Detect which cell encompasses the target text, then output its [X, Y] center coordinate. 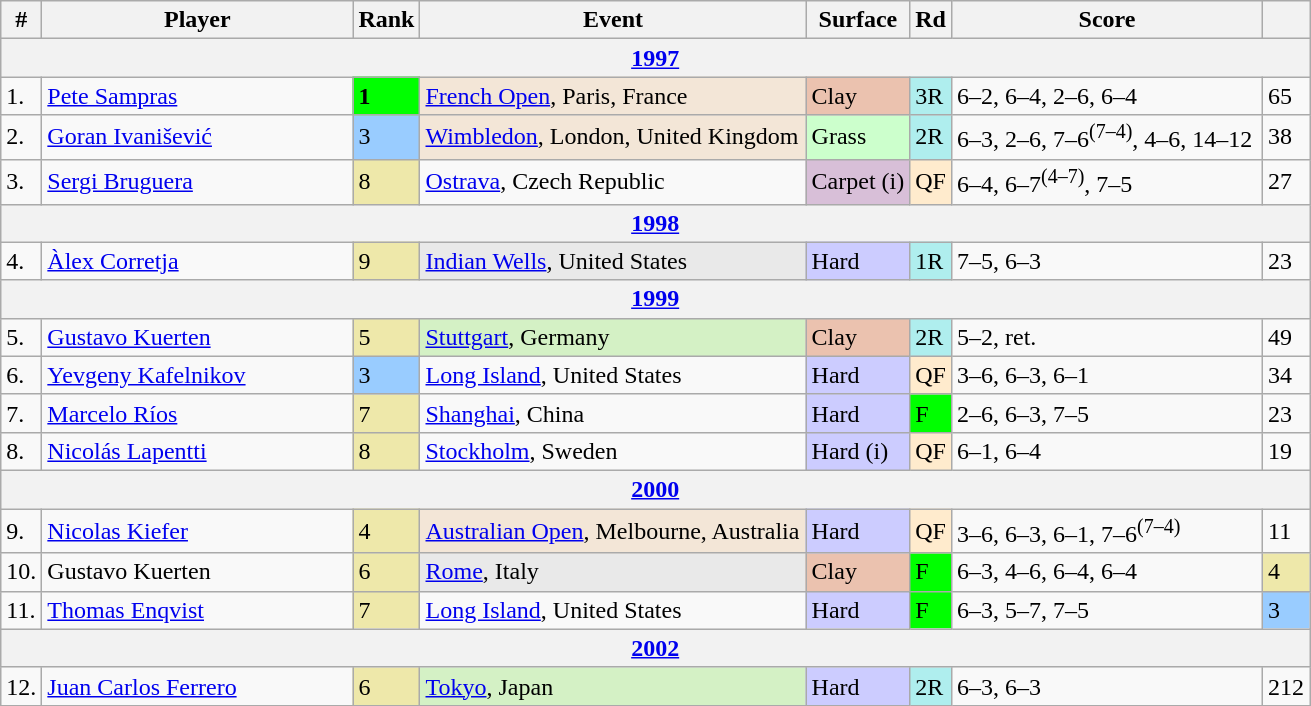
Player [198, 20]
3R [931, 96]
Stuttgart, Germany [613, 337]
5. [22, 337]
Wimbledon, London, United Kingdom [613, 138]
65 [1286, 96]
1. [22, 96]
Thomas Enqvist [198, 610]
1997 [656, 58]
6–3, 6–3 [1106, 686]
Pete Sampras [198, 96]
19 [1286, 451]
10. [22, 572]
Tokyo, Japan [613, 686]
Carpet (i) [858, 182]
French Open, Paris, France [613, 96]
# [22, 20]
3–6, 6–3, 6–1 [1106, 375]
6–1, 6–4 [1106, 451]
Goran Ivanišević [198, 138]
Sergi Bruguera [198, 182]
Shanghai, China [613, 413]
1 [386, 96]
38 [1286, 138]
212 [1286, 686]
1999 [656, 299]
Ostrava, Czech Republic [613, 182]
5 [386, 337]
2002 [656, 648]
2–6, 6–3, 7–5 [1106, 413]
Àlex Corretja [198, 261]
2. [22, 138]
3–6, 6–3, 6–1, 7–6(7–4) [1106, 532]
6–3, 2–6, 7–6(7–4), 4–6, 14–12 [1106, 138]
3. [22, 182]
Rome, Italy [613, 572]
49 [1286, 337]
6. [22, 375]
Nicolas Kiefer [198, 532]
Marcelo Ríos [198, 413]
1998 [656, 223]
9 [386, 261]
27 [1286, 182]
4. [22, 261]
Rd [931, 20]
Grass [858, 138]
6–3, 4–6, 6–4, 6–4 [1106, 572]
6–4, 6–7(4–7), 7–5 [1106, 182]
Yevgeny Kafelnikov [198, 375]
8. [22, 451]
Event [613, 20]
Score [1106, 20]
Juan Carlos Ferrero [198, 686]
Indian Wells, United States [613, 261]
Surface [858, 20]
Rank [386, 20]
Australian Open, Melbourne, Australia [613, 532]
11 [1286, 532]
Hard (i) [858, 451]
9. [22, 532]
7. [22, 413]
11. [22, 610]
2000 [656, 489]
12. [22, 686]
5–2, ret. [1106, 337]
6–2, 6–4, 2–6, 6–4 [1106, 96]
34 [1286, 375]
Nicolás Lapentti [198, 451]
1R [931, 261]
Stockholm, Sweden [613, 451]
7–5, 6–3 [1106, 261]
6–3, 5–7, 7–5 [1106, 610]
